Return the [x, y] coordinate for the center point of the cell that contains the specified text.  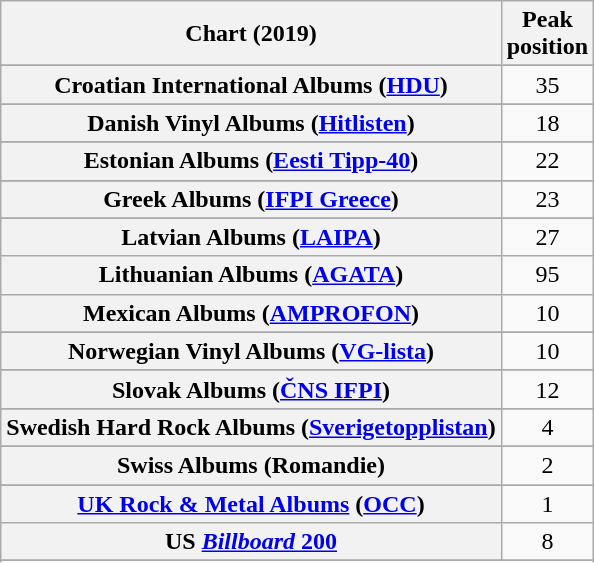
Greek Albums (IFPI Greece) [251, 199]
Mexican Albums (AMPROFON) [251, 313]
Slovak Albums (ČNS IFPI) [251, 389]
95 [547, 275]
UK Rock & Metal Albums (OCC) [251, 503]
2 [547, 465]
Estonian Albums (Eesti Tipp-40) [251, 161]
Latvian Albums (LAIPA) [251, 237]
Swedish Hard Rock Albums (Sverigetopplistan) [251, 427]
Danish Vinyl Albums (Hitlisten) [251, 123]
23 [547, 199]
1 [547, 503]
18 [547, 123]
Croatian International Albums (HDU) [251, 85]
27 [547, 237]
4 [547, 427]
22 [547, 161]
Norwegian Vinyl Albums (VG-lista) [251, 351]
8 [547, 542]
35 [547, 85]
12 [547, 389]
Peakposition [547, 34]
Chart (2019) [251, 34]
Lithuanian Albums (AGATA) [251, 275]
Swiss Albums (Romandie) [251, 465]
US Billboard 200 [251, 542]
